Detect which cell encompasses the target text, then output its (x, y) center coordinate. 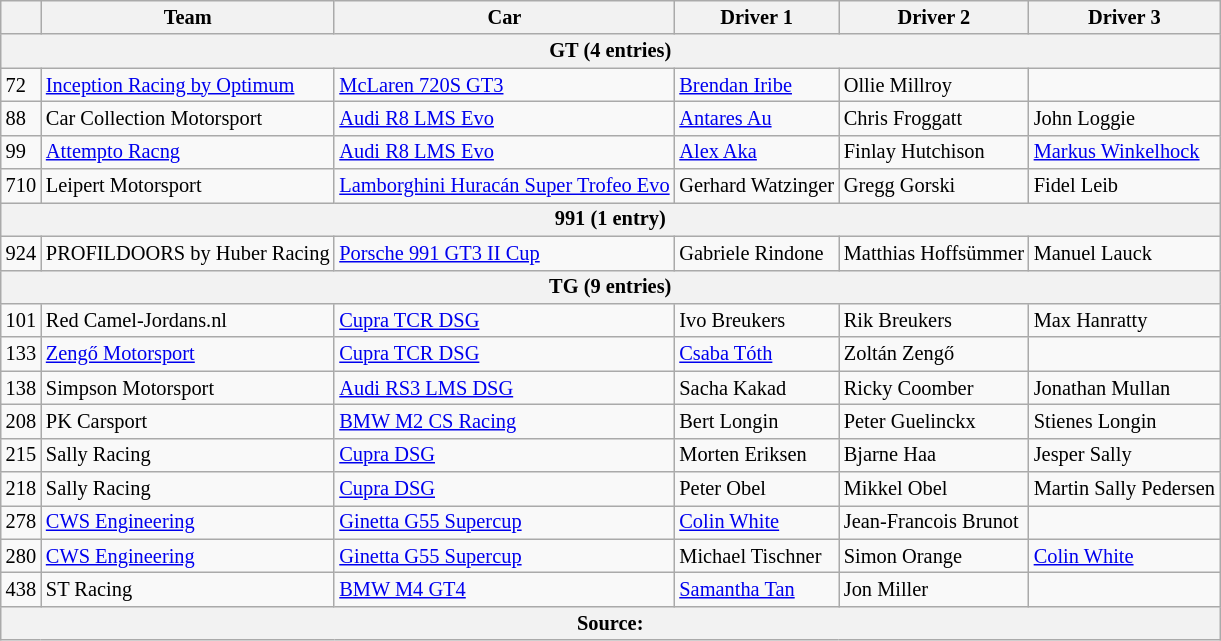
991 (1 entry) (610, 219)
710 (21, 186)
101 (21, 320)
Samantha Tan (756, 589)
Leipert Motorsport (188, 186)
Rik Breukers (934, 320)
Jonathan Mullan (1124, 388)
Driver 2 (934, 17)
BMW M2 CS Racing (504, 421)
Chris Froggatt (934, 118)
Max Hanratty (1124, 320)
278 (21, 522)
Gerhard Watzinger (756, 186)
Alex Aka (756, 152)
208 (21, 421)
Jesper Sally (1124, 455)
PROFILDOORS by Huber Racing (188, 253)
GT (4 entries) (610, 51)
Fidel Leib (1124, 186)
218 (21, 489)
Markus Winkelhock (1124, 152)
BMW M4 GT4 (504, 589)
Ollie Millroy (934, 85)
88 (21, 118)
Peter Obel (756, 489)
Porsche 991 GT3 II Cup (504, 253)
Team (188, 17)
TG (9 entries) (610, 287)
133 (21, 354)
Driver 3 (1124, 17)
Zoltán Zengő (934, 354)
Attempto Racng (188, 152)
Car Collection Motorsport (188, 118)
Csaba Tóth (756, 354)
Brendan Iribe (756, 85)
Mikkel Obel (934, 489)
Bert Longin (756, 421)
215 (21, 455)
John Loggie (1124, 118)
ST Racing (188, 589)
Gregg Gorski (934, 186)
Ricky Coomber (934, 388)
Simpson Motorsport (188, 388)
280 (21, 556)
PK Carsport (188, 421)
Lamborghini Huracán Super Trofeo Evo (504, 186)
Peter Guelinckx (934, 421)
Stienes Longin (1124, 421)
Morten Eriksen (756, 455)
99 (21, 152)
Source: (610, 623)
McLaren 720S GT3 (504, 85)
924 (21, 253)
Martin Sally Pedersen (1124, 489)
Simon Orange (934, 556)
Zengő Motorsport (188, 354)
Jean-Francois Brunot (934, 522)
Inception Racing by Optimum (188, 85)
Matthias Hoffsümmer (934, 253)
Manuel Lauck (1124, 253)
Ivo Breukers (756, 320)
Sacha Kakad (756, 388)
Driver 1 (756, 17)
Bjarne Haa (934, 455)
438 (21, 589)
138 (21, 388)
Gabriele Rindone (756, 253)
Audi RS3 LMS DSG (504, 388)
Red Camel-Jordans.nl (188, 320)
Antares Au (756, 118)
72 (21, 85)
Jon Miller (934, 589)
Michael Tischner (756, 556)
Car (504, 17)
Finlay Hutchison (934, 152)
